Locate the cell with the specified text and output its (X, Y) center coordinate. 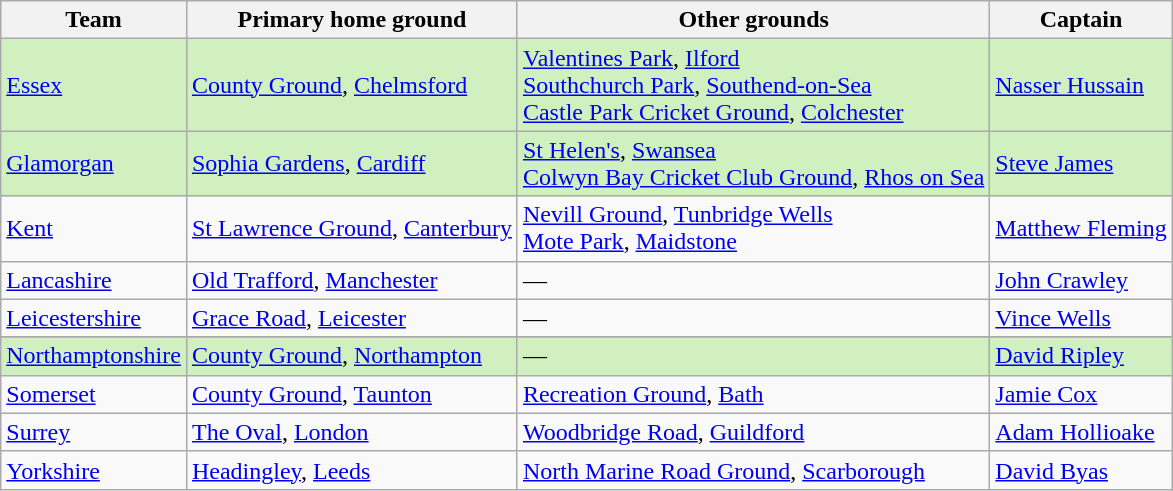
Glamorgan (94, 164)
St Lawrence Ground, Canterbury (352, 228)
Valentines Park, IlfordSouthchurch Park, Southend-on-SeaCastle Park Cricket Ground, Colchester (753, 85)
Captain (1081, 20)
Recreation Ground, Bath (753, 394)
Leicestershire (94, 318)
Grace Road, Leicester (352, 318)
Old Trafford, Manchester (352, 280)
Steve James (1081, 164)
Northamptonshire (94, 356)
Matthew Fleming (1081, 228)
The Oval, London (352, 432)
Team (94, 20)
Other grounds (753, 20)
Sophia Gardens, Cardiff (352, 164)
County Ground, Northampton (352, 356)
Surrey (94, 432)
Nevill Ground, Tunbridge WellsMote Park, Maidstone (753, 228)
Jamie Cox (1081, 394)
Lancashire (94, 280)
Kent (94, 228)
St Helen's, SwanseaColwyn Bay Cricket Club Ground, Rhos on Sea (753, 164)
Primary home ground (352, 20)
Headingley, Leeds (352, 470)
Woodbridge Road, Guildford (753, 432)
David Ripley (1081, 356)
Adam Hollioake (1081, 432)
North Marine Road Ground, Scarborough (753, 470)
Yorkshire (94, 470)
County Ground, Taunton (352, 394)
John Crawley (1081, 280)
Essex (94, 85)
County Ground, Chelmsford (352, 85)
Nasser Hussain (1081, 85)
David Byas (1081, 470)
Vince Wells (1081, 318)
Somerset (94, 394)
